Identify which cell holds the provided text, then report its (X, Y) central coordinate. 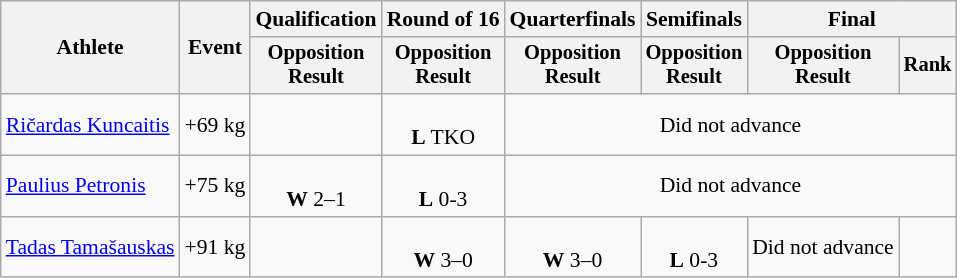
Quarterfinals (573, 19)
Semifinals (694, 19)
Paulius Petronis (90, 186)
Qualification (316, 19)
Event (216, 48)
W 2–1 (316, 186)
Tadas Tamašauskas (90, 248)
+69 kg (216, 124)
+91 kg (216, 248)
+75 kg (216, 186)
Athlete (90, 48)
Final (852, 19)
Round of 16 (444, 19)
Ričardas Kuncaitis (90, 124)
Rank (928, 66)
L TKO (444, 124)
